Extract the (X, Y) coordinate from the center of the cell holding the provided text.  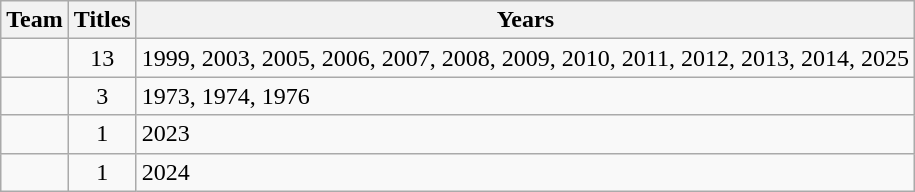
1999, 2003, 2005, 2006, 2007, 2008, 2009, 2010, 2011, 2012, 2013, 2014, 2025 (525, 58)
Years (525, 20)
2024 (525, 172)
Team (35, 20)
3 (102, 96)
13 (102, 58)
Titles (102, 20)
1973, 1974, 1976 (525, 96)
2023 (525, 134)
